Capture the cell that displays the provided text and extract its (x, y) central coordinate. 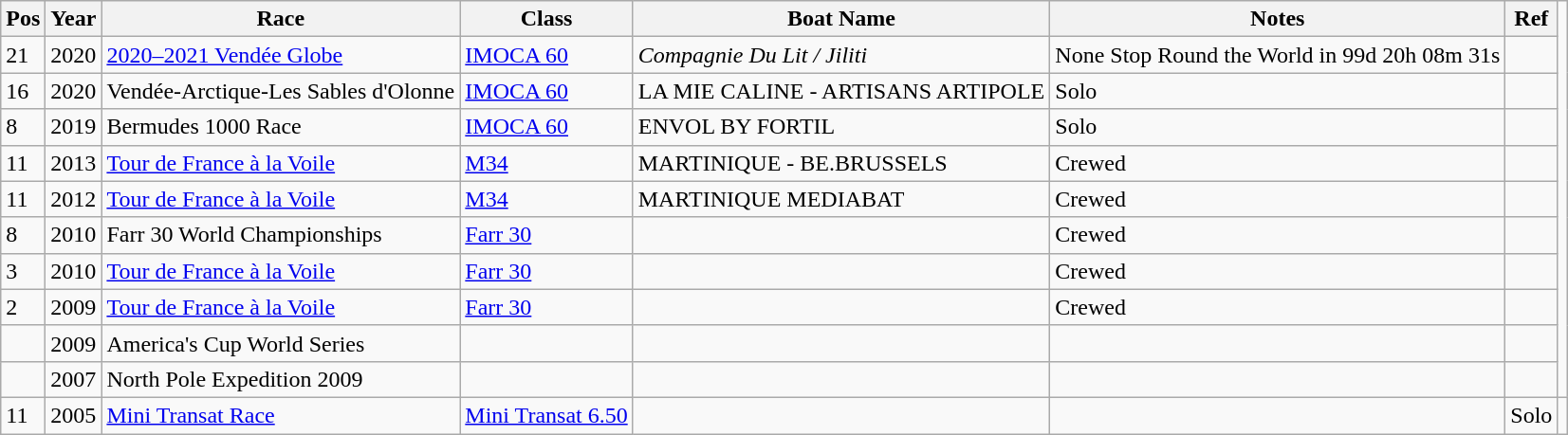
MARTINIQUE MEDIABAT (841, 199)
Bermudes 1000 Race (281, 127)
ENVOL BY FORTIL (841, 127)
Boat Name (841, 19)
Year (74, 19)
2007 (74, 379)
2012 (74, 199)
Ref (1531, 19)
Vendée-Arctique-Les Sables d'Olonne (281, 91)
Mini Transat 6.50 (546, 415)
16 (23, 91)
None Stop Round the World in 99d 20h 08m 31s (1278, 55)
Race (281, 19)
2019 (74, 127)
Compagnie Du Lit / Jiliti (841, 55)
MARTINIQUE - BE.BRUSSELS (841, 163)
Notes (1278, 19)
2020–2021 Vendée Globe (281, 55)
3 (23, 271)
2005 (74, 415)
2013 (74, 163)
21 (23, 55)
Mini Transat Race (281, 415)
Pos (23, 19)
LA MIE CALINE - ARTISANS ARTIPOLE (841, 91)
Class (546, 19)
North Pole Expedition 2009 (281, 379)
2 (23, 307)
America's Cup World Series (281, 343)
Farr 30 World Championships (281, 235)
